Capture the cell that displays the provided text and extract its (X, Y) central coordinate. 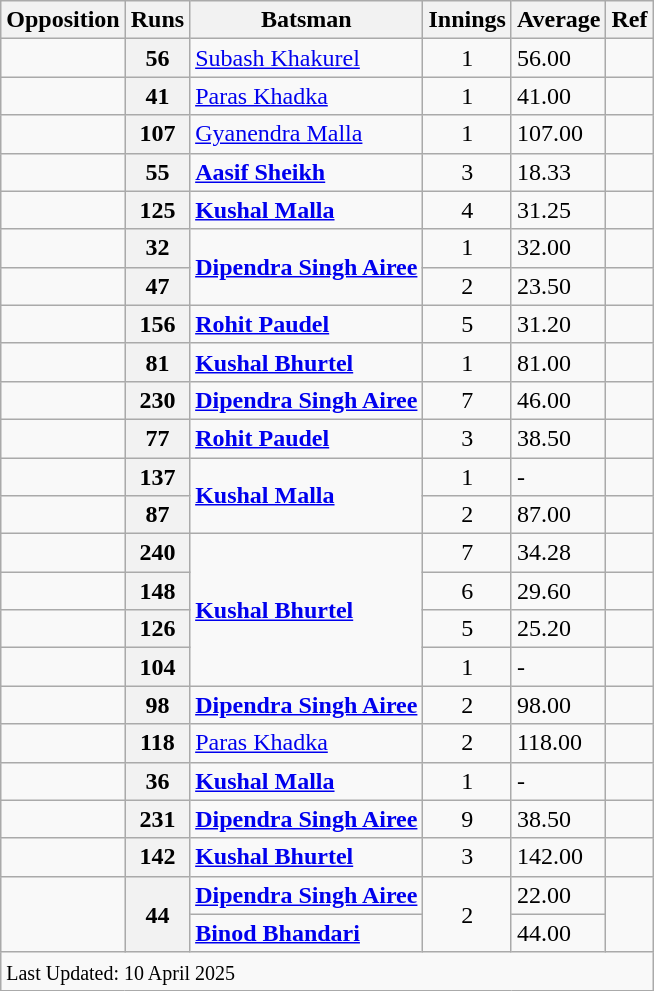
87 (157, 515)
32.00 (558, 248)
104 (157, 667)
Subash Khakurel (306, 58)
87.00 (558, 515)
Opposition (63, 20)
18.33 (558, 172)
Average (558, 20)
142.00 (558, 857)
Aasif Sheikh (306, 172)
36 (157, 781)
56.00 (558, 58)
29.60 (558, 591)
126 (157, 629)
81.00 (558, 362)
Batsman (306, 20)
Innings (467, 20)
23.50 (558, 286)
41 (157, 96)
6 (467, 591)
142 (157, 857)
107.00 (558, 134)
Ref (630, 20)
98.00 (558, 705)
Runs (157, 20)
31.20 (558, 324)
44.00 (558, 933)
118 (157, 743)
107 (157, 134)
46.00 (558, 400)
47 (157, 286)
156 (157, 324)
230 (157, 400)
125 (157, 210)
25.20 (558, 629)
44 (157, 914)
56 (157, 58)
81 (157, 362)
231 (157, 819)
148 (157, 591)
Gyanendra Malla (306, 134)
34.28 (558, 553)
22.00 (558, 895)
4 (467, 210)
41.00 (558, 96)
32 (157, 248)
Last Updated: 10 April 2025 (327, 971)
98 (157, 705)
77 (157, 438)
55 (157, 172)
9 (467, 819)
Binod Bhandari (306, 933)
137 (157, 477)
240 (157, 553)
118.00 (558, 743)
31.25 (558, 210)
